Determine the [X, Y] coordinate at the center of the cell enclosing the given text.  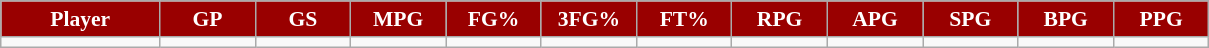
GP [208, 19]
BPG [1066, 19]
PPG [1161, 19]
FG% [494, 19]
MPG [398, 19]
Player [80, 19]
APG [874, 19]
GS [302, 19]
FT% [684, 19]
RPG [780, 19]
SPG [970, 19]
3FG% [588, 19]
